Return [X, Y] of the center of cell containing provided text 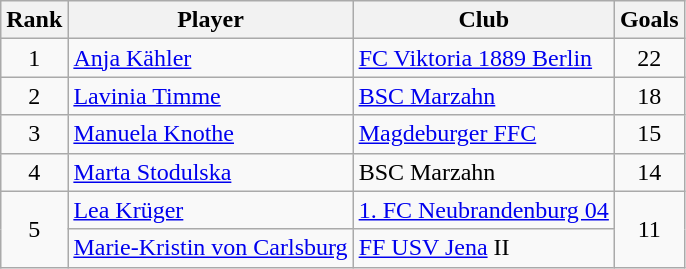
Player [210, 20]
Club [484, 20]
Rank [34, 20]
14 [649, 172]
FF USV Jena II [484, 248]
Anja Kähler [210, 58]
18 [649, 96]
Lavinia Timme [210, 96]
Marta Stodulska [210, 172]
Marie-Kristin von Carlsburg [210, 248]
4 [34, 172]
Manuela Knothe [210, 134]
3 [34, 134]
Goals [649, 20]
5 [34, 229]
Lea Krüger [210, 210]
1 [34, 58]
Magdeburger FFC [484, 134]
15 [649, 134]
11 [649, 229]
2 [34, 96]
22 [649, 58]
FC Viktoria 1889 Berlin [484, 58]
1. FC Neubrandenburg 04 [484, 210]
